Scan for the cell matching the given text and deliver its (x, y) coordinate at center. 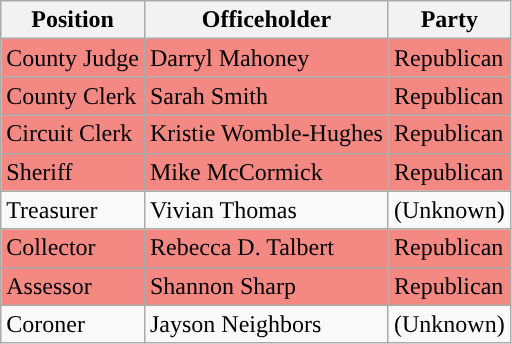
Darryl Mahoney (266, 58)
Circuit Clerk (73, 134)
Position (73, 20)
Collector (73, 248)
County Clerk (73, 96)
Officeholder (266, 20)
Sarah Smith (266, 96)
Mike McCormick (266, 172)
Assessor (73, 286)
Coroner (73, 324)
Rebecca D. Talbert (266, 248)
County Judge (73, 58)
Kristie Womble-Hughes (266, 134)
Shannon Sharp (266, 286)
Party (449, 20)
Sheriff (73, 172)
Jayson Neighbors (266, 324)
Treasurer (73, 210)
Vivian Thomas (266, 210)
